Pinpoint the cell where the given text exists, returning its [x, y] midpoint coordinate. 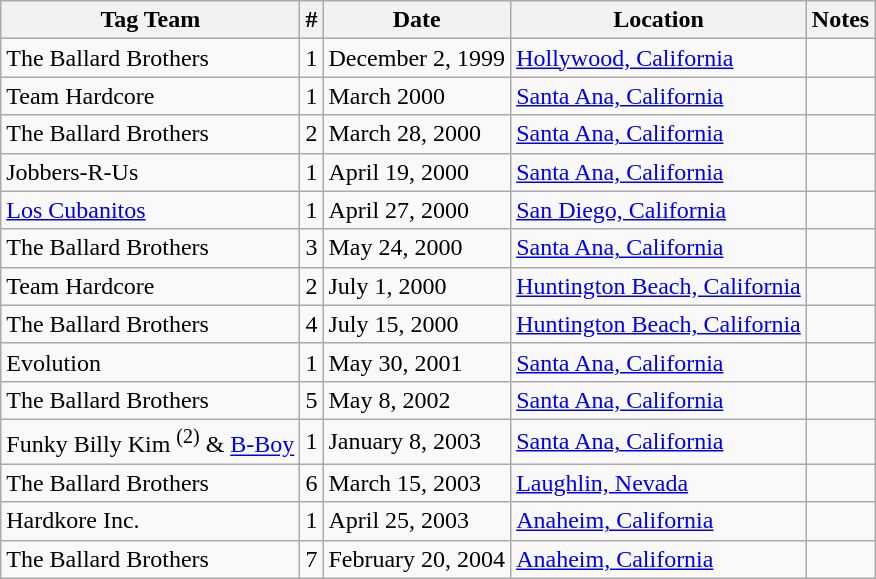
February 20, 2004 [417, 559]
March 2000 [417, 96]
May 24, 2000 [417, 248]
May 8, 2002 [417, 400]
April 27, 2000 [417, 210]
7 [312, 559]
Los Cubanitos [150, 210]
Hardkore Inc. [150, 521]
Jobbers-R-Us [150, 172]
Hollywood, California [659, 58]
Notes [840, 20]
March 15, 2003 [417, 483]
July 15, 2000 [417, 324]
Laughlin, Nevada [659, 483]
January 8, 2003 [417, 442]
3 [312, 248]
Evolution [150, 362]
# [312, 20]
April 25, 2003 [417, 521]
San Diego, California [659, 210]
5 [312, 400]
Tag Team [150, 20]
Date [417, 20]
May 30, 2001 [417, 362]
Funky Billy Kim (2) & B-Boy [150, 442]
March 28, 2000 [417, 134]
Location [659, 20]
July 1, 2000 [417, 286]
December 2, 1999 [417, 58]
April 19, 2000 [417, 172]
6 [312, 483]
4 [312, 324]
